Pinpoint the cell where the given text exists, returning its [X, Y] midpoint coordinate. 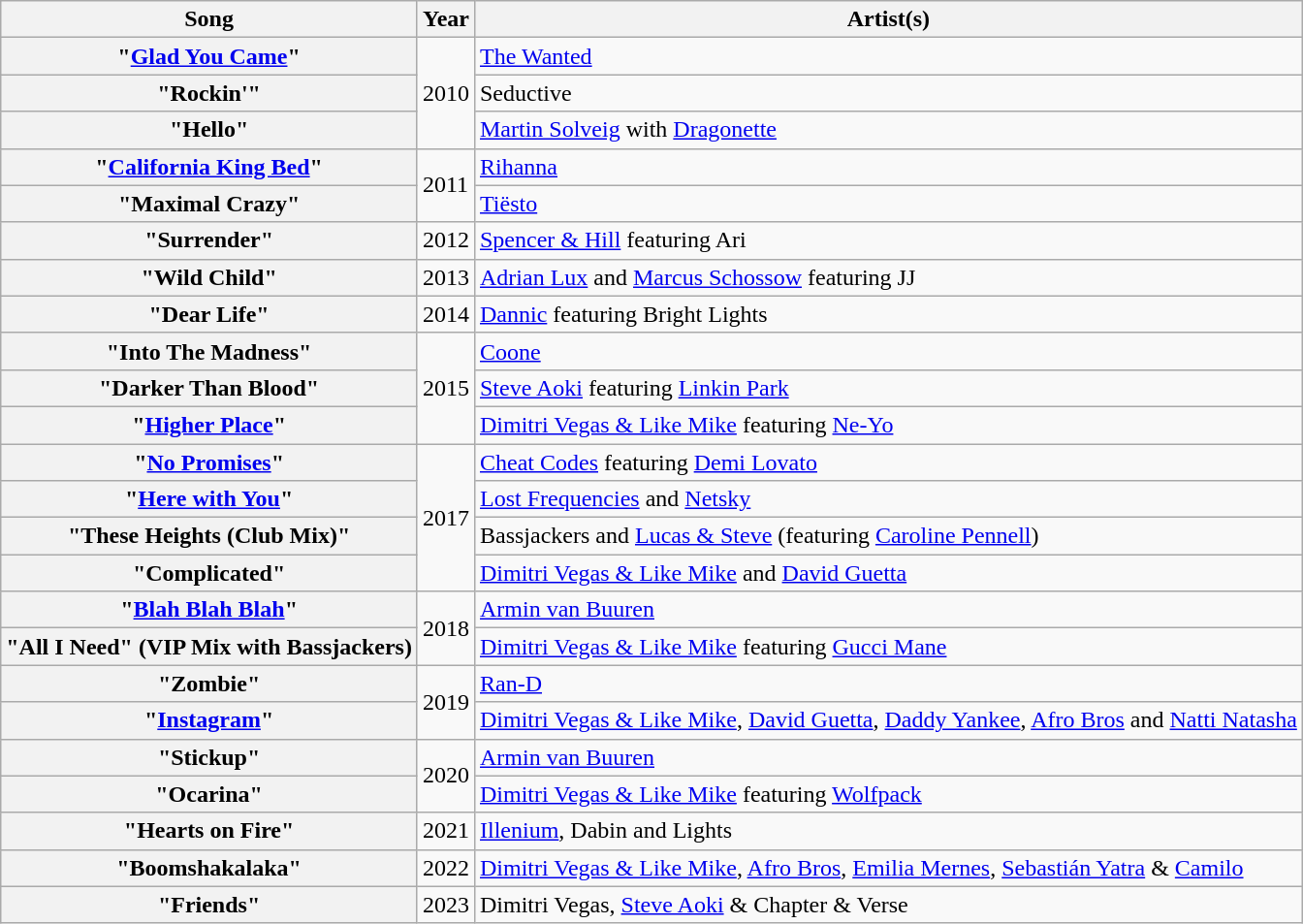
2019 [446, 702]
2015 [446, 388]
"Maximal Crazy" [209, 204]
Dimitri Vegas & Like Mike featuring Wolfpack [888, 794]
Bassjackers and Lucas & Steve (featuring Caroline Pennell) [888, 536]
"Instagram" [209, 720]
Dimitri Vegas & Like Mike featuring Gucci Mane [888, 647]
Cheat Codes featuring Demi Lovato [888, 462]
"Dear Life" [209, 314]
Dimitri Vegas & Like Mike featuring Ne-Yo [888, 425]
2014 [446, 314]
Rihanna [888, 167]
Dimitri Vegas & Like Mike, David Guetta, Daddy Yankee, Afro Bros and Natti Natasha [888, 720]
Dannic featuring Bright Lights [888, 314]
Adrian Lux and Marcus Schossow featuring JJ [888, 277]
"No Promises" [209, 462]
"Blah Blah Blah" [209, 610]
Song [209, 19]
Seductive [888, 93]
"Into The Madness" [209, 351]
"Stickup" [209, 757]
2021 [446, 831]
2011 [446, 185]
"Hearts on Fire" [209, 831]
"Ocarina" [209, 794]
Martin Solveig with Dragonette [888, 130]
"Higher Place" [209, 425]
2017 [446, 518]
"Complicated" [209, 573]
Tiësto [888, 204]
Year [446, 19]
"Surrender" [209, 240]
"Hello" [209, 130]
"Friends" [209, 905]
"Darker Than Blood" [209, 388]
2022 [446, 868]
"These Heights (Club Mix)" [209, 536]
"All I Need" (VIP Mix with Bassjackers) [209, 647]
Dimitri Vegas, Steve Aoki & Chapter & Verse [888, 905]
2013 [446, 277]
2012 [446, 240]
Spencer & Hill featuring Ari [888, 240]
Dimitri Vegas & Like Mike and David Guetta [888, 573]
2020 [446, 776]
Lost Frequencies and Netsky [888, 499]
Steve Aoki featuring Linkin Park [888, 388]
"Zombie" [209, 684]
"California King Bed" [209, 167]
2018 [446, 628]
"Here with You" [209, 499]
"Rockin'" [209, 93]
Artist(s) [888, 19]
Coone [888, 351]
"Glad You Came" [209, 56]
2010 [446, 93]
Dimitri Vegas & Like Mike, Afro Bros, Emilia Mernes, Sebastián Yatra & Camilo [888, 868]
2023 [446, 905]
"Wild Child" [209, 277]
Illenium, Dabin and Lights [888, 831]
The Wanted [888, 56]
"Boomshakalaka" [209, 868]
Ran-D [888, 684]
